Detect which cell encompasses the target text, then output its [X, Y] center coordinate. 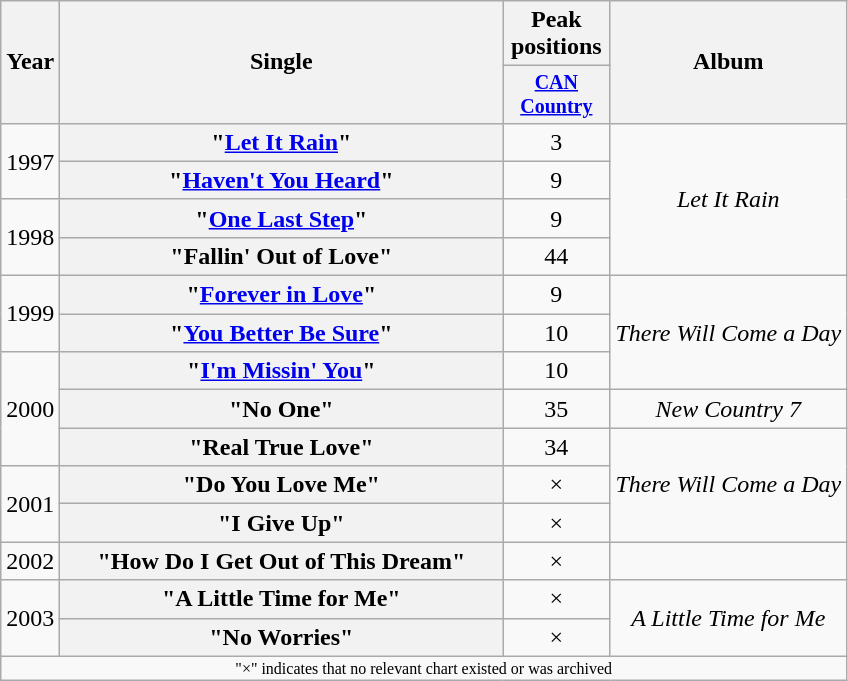
35 [556, 409]
"I Give Up" [282, 523]
"One Last Step" [282, 218]
1997 [30, 161]
"Real True Love" [282, 447]
1998 [30, 237]
CAN Country [556, 94]
"How Do I Get Out of This Dream" [282, 561]
2000 [30, 409]
2003 [30, 618]
"No Worries" [282, 637]
"A Little Time for Me" [282, 599]
Single [282, 62]
"I'm Missin' You" [282, 371]
"×" indicates that no relevant chart existed or was archived [424, 668]
A Little Time for Me [728, 618]
"Let It Rain" [282, 142]
"Haven't You Heard" [282, 180]
Album [728, 62]
Peak positions [556, 34]
2002 [30, 561]
"You Better Be Sure" [282, 333]
New Country 7 [728, 409]
"Do You Love Me" [282, 485]
44 [556, 256]
"Fallin' Out of Love" [282, 256]
Year [30, 62]
34 [556, 447]
2001 [30, 504]
3 [556, 142]
Let It Rain [728, 199]
"No One" [282, 409]
1999 [30, 314]
"Forever in Love" [282, 295]
